Scan for the cell matching the given text and deliver its [X, Y] coordinate at center. 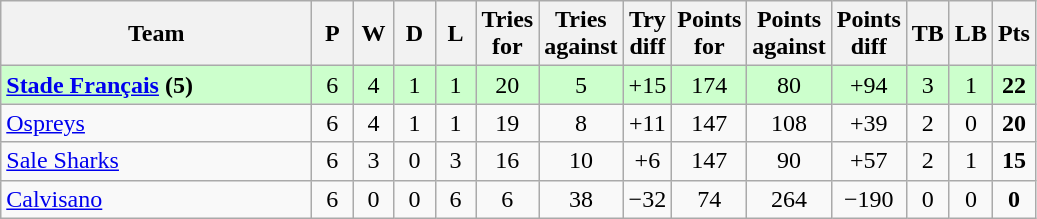
L [456, 34]
74 [710, 199]
90 [789, 161]
+94 [868, 85]
19 [508, 123]
Ospreys [156, 123]
5 [581, 85]
264 [789, 199]
Tries against [581, 34]
Sale Sharks [156, 161]
80 [789, 85]
8 [581, 123]
38 [581, 199]
LB [970, 34]
Stade Français (5) [156, 85]
15 [1014, 161]
D [414, 34]
P [332, 34]
Tries for [508, 34]
Points against [789, 34]
W [374, 34]
Try diff [648, 34]
Points for [710, 34]
Team [156, 34]
16 [508, 161]
10 [581, 161]
Calvisano [156, 199]
+39 [868, 123]
Pts [1014, 34]
+6 [648, 161]
+11 [648, 123]
TB [928, 34]
−190 [868, 199]
22 [1014, 85]
+57 [868, 161]
174 [710, 85]
108 [789, 123]
+15 [648, 85]
−32 [648, 199]
Points diff [868, 34]
